Extract the (X, Y) coordinate from the center of the cell holding the provided text.  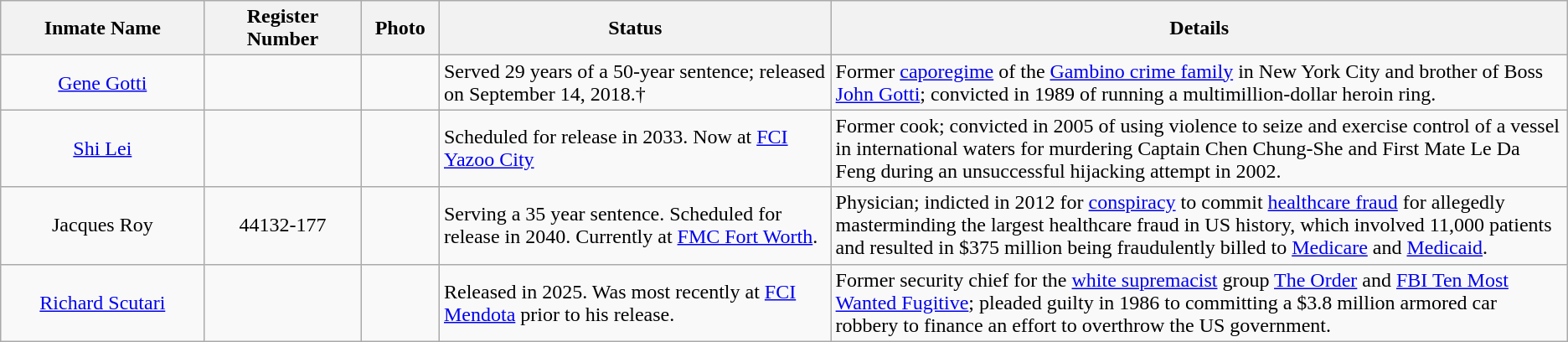
Photo (400, 28)
Serving a 35 year sentence. Scheduled for release in 2040. Currently at FMC Fort Worth. (635, 225)
Gene Gotti (102, 82)
Scheduled for release in 2033. Now at FCI Yazoo City (635, 148)
Served 29 years of a 50-year sentence; released on September 14, 2018.† (635, 82)
Status (635, 28)
Details (1199, 28)
44132-177 (283, 225)
Richard Scutari (102, 303)
Register Number (283, 28)
Shi Lei (102, 148)
Released in 2025. Was most recently at FCI Mendota prior to his release. (635, 303)
Inmate Name (102, 28)
Jacques Roy (102, 225)
